Identify which cell holds the provided text, then report its [x, y] central coordinate. 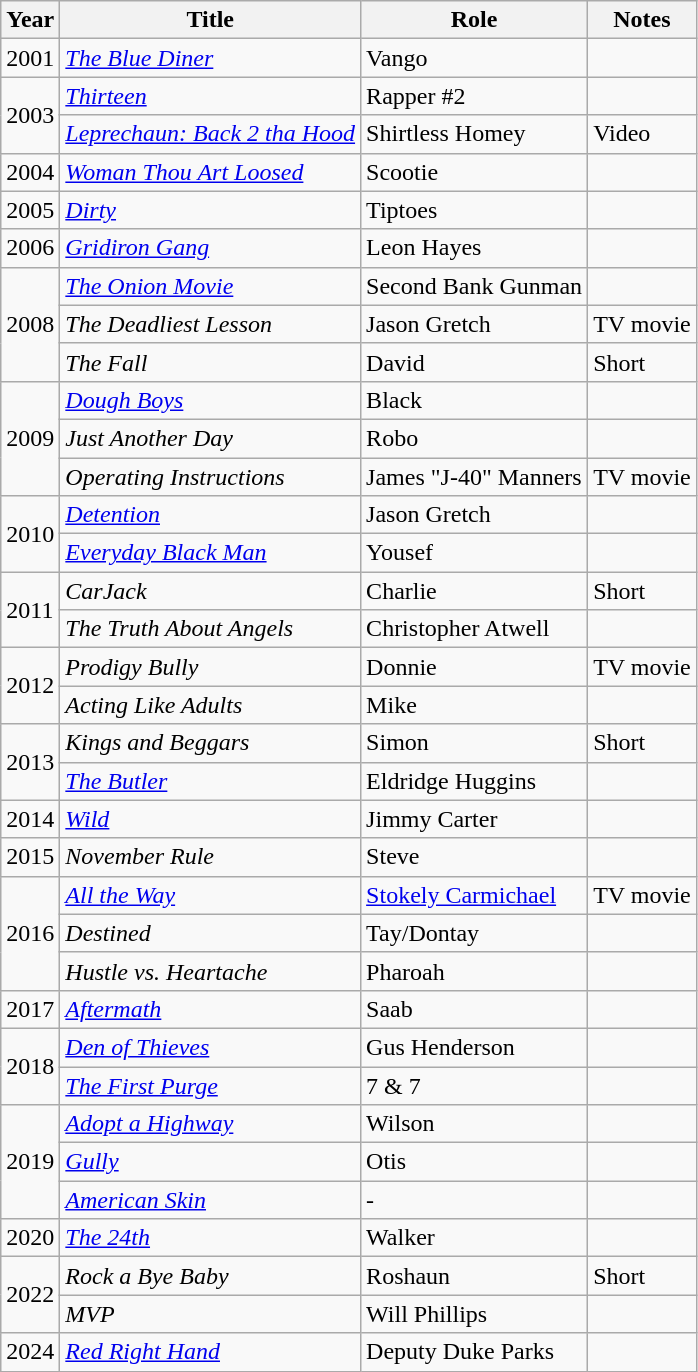
Robo [474, 438]
November Rule [210, 857]
The First Purge [210, 1085]
Destined [210, 933]
2003 [30, 115]
Donnie [474, 667]
Mike [474, 705]
2016 [30, 933]
Roshaun [474, 1276]
The Onion Movie [210, 286]
- [474, 1200]
Charlie [474, 591]
2006 [30, 248]
Gridiron Gang [210, 248]
American Skin [210, 1200]
2013 [30, 762]
Video [642, 134]
Deputy Duke Parks [474, 1352]
Pharoah [474, 971]
Tay/Dontay [474, 933]
Operating Instructions [210, 477]
Scootie [474, 172]
2009 [30, 438]
Rapper #2 [474, 96]
The Butler [210, 781]
Everyday Black Man [210, 553]
Shirtless Homey [474, 134]
The Deadliest Lesson [210, 324]
The Blue Diner [210, 58]
Saab [474, 1009]
Red Right Hand [210, 1352]
2017 [30, 1009]
Den of Thieves [210, 1047]
Year [30, 20]
The Truth About Angels [210, 629]
Dirty [210, 210]
Gus Henderson [474, 1047]
Prodigy Bully [210, 667]
Acting Like Adults [210, 705]
Role [474, 20]
MVP [210, 1314]
Title [210, 20]
Dough Boys [210, 400]
2001 [30, 58]
2004 [30, 172]
7 & 7 [474, 1085]
Walker [474, 1238]
2008 [30, 324]
Leprechaun: Back 2 tha Hood [210, 134]
Steve [474, 857]
Jimmy Carter [474, 819]
Detention [210, 515]
2022 [30, 1295]
CarJack [210, 591]
Black [474, 400]
Otis [474, 1162]
2012 [30, 686]
Simon [474, 743]
Second Bank Gunman [474, 286]
2015 [30, 857]
James "J-40" Manners [474, 477]
All the Way [210, 895]
2018 [30, 1066]
The 24th [210, 1238]
2019 [30, 1162]
Adopt a Highway [210, 1124]
The Fall [210, 362]
Eldridge Huggins [474, 781]
Tiptoes [474, 210]
Hustle vs. Heartache [210, 971]
Vango [474, 58]
Gully [210, 1162]
Just Another Day [210, 438]
2024 [30, 1352]
Aftermath [210, 1009]
2014 [30, 819]
2020 [30, 1238]
2005 [30, 210]
Wilson [474, 1124]
Stokely Carmichael [474, 895]
2011 [30, 610]
Leon Hayes [474, 248]
Rock a Bye Baby [210, 1276]
Will Phillips [474, 1314]
Notes [642, 20]
Christopher Atwell [474, 629]
David [474, 362]
Kings and Beggars [210, 743]
Woman Thou Art Loosed [210, 172]
Wild [210, 819]
Thirteen [210, 96]
Yousef [474, 553]
2010 [30, 534]
